Search for the cell housing the specified text and yield its [x, y] center coordinate. 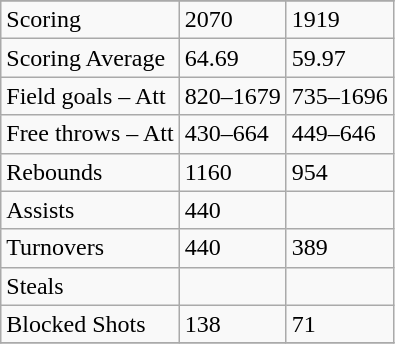
59.97 [340, 58]
2070 [232, 20]
430–664 [232, 134]
820–1679 [232, 96]
Assists [90, 210]
Turnovers [90, 248]
735–1696 [340, 96]
Steals [90, 286]
Field goals – Att [90, 96]
71 [340, 324]
Scoring Average [90, 58]
1160 [232, 172]
Rebounds [90, 172]
389 [340, 248]
1919 [340, 20]
449–646 [340, 134]
Blocked Shots [90, 324]
954 [340, 172]
Free throws – Att [90, 134]
Scoring [90, 20]
138 [232, 324]
64.69 [232, 58]
